Determine the (X, Y) coordinate at the center of the cell enclosing the given text.  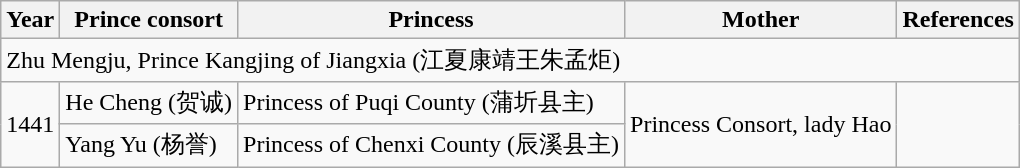
Year (30, 20)
He Cheng (贺诚) (149, 102)
Yang Yu (杨誉) (149, 146)
Princess (432, 20)
Princess Consort, lady Hao (761, 124)
Mother (761, 20)
Prince consort (149, 20)
Princess of Puqi County (蒲圻县主) (432, 102)
Zhu Mengju, Prince Kangjing of Jiangxia (江夏康靖王朱孟炬) (510, 60)
1441 (30, 124)
Princess of Chenxi County (辰溪县主) (432, 146)
References (958, 20)
